For the text-containing cell, return its midpoint in [X, Y] coordinate format. 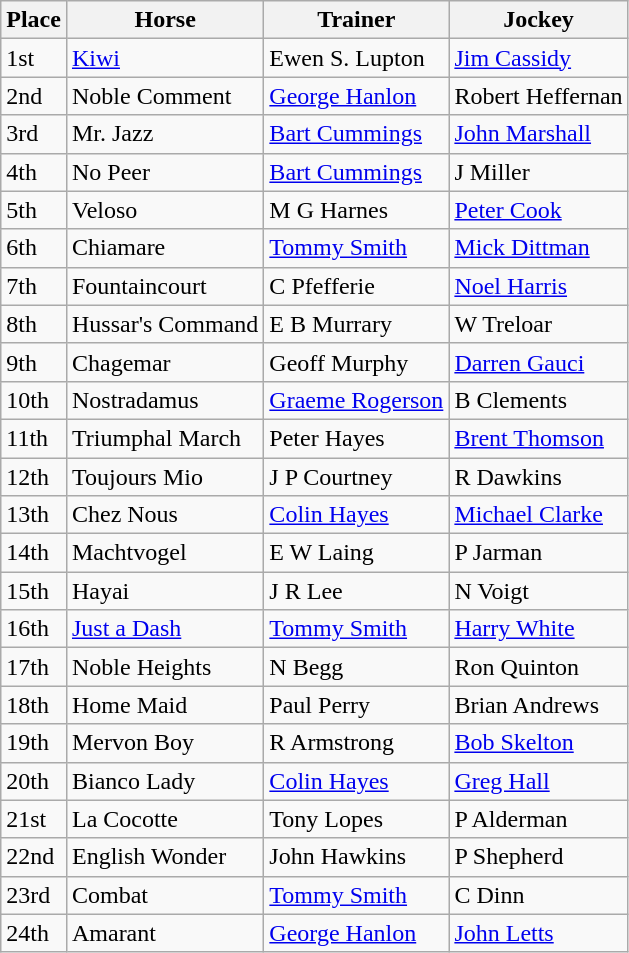
Hussar's Command [164, 324]
Ewen S. Lupton [356, 58]
Noel Harris [538, 286]
7th [34, 286]
Brian Andrews [538, 705]
J R Lee [356, 591]
Brent Thomson [538, 438]
E W Laing [356, 553]
Mick Dittman [538, 248]
Graeme Rogerson [356, 400]
Toujours Mio [164, 477]
Robert Heffernan [538, 96]
Jim Cassidy [538, 58]
R Dawkins [538, 477]
Ron Quinton [538, 667]
Michael Clarke [538, 515]
Home Maid [164, 705]
1st [34, 58]
Triumphal March [164, 438]
B Clements [538, 400]
Darren Gauci [538, 362]
Bob Skelton [538, 743]
Machtvogel [164, 553]
N Voigt [538, 591]
P Alderman [538, 819]
P Shepherd [538, 857]
6th [34, 248]
Chiamare [164, 248]
E B Murrary [356, 324]
John Letts [538, 933]
14th [34, 553]
16th [34, 629]
Mr. Jazz [164, 134]
M G Harnes [356, 210]
Nostradamus [164, 400]
La Cocotte [164, 819]
Tony Lopes [356, 819]
Just a Dash [164, 629]
Trainer [356, 20]
Horse [164, 20]
Veloso [164, 210]
20th [34, 781]
8th [34, 324]
3rd [34, 134]
Combat [164, 895]
C Pfefferie [356, 286]
11th [34, 438]
21st [34, 819]
Noble Comment [164, 96]
John Marshall [538, 134]
Kiwi [164, 58]
13th [34, 515]
W Treloar [538, 324]
23rd [34, 895]
18th [34, 705]
24th [34, 933]
Mervon Boy [164, 743]
17th [34, 667]
22nd [34, 857]
Bianco Lady [164, 781]
9th [34, 362]
Paul Perry [356, 705]
Noble Heights [164, 667]
Peter Hayes [356, 438]
J P Courtney [356, 477]
Greg Hall [538, 781]
Peter Cook [538, 210]
10th [34, 400]
4th [34, 172]
Amarant [164, 933]
Hayai [164, 591]
J Miller [538, 172]
P Jarman [538, 553]
Chez Nous [164, 515]
Harry White [538, 629]
N Begg [356, 667]
No Peer [164, 172]
19th [34, 743]
Place [34, 20]
English Wonder [164, 857]
2nd [34, 96]
R Armstrong [356, 743]
Geoff Murphy [356, 362]
John Hawkins [356, 857]
Chagemar [164, 362]
C Dinn [538, 895]
15th [34, 591]
Jockey [538, 20]
5th [34, 210]
Fountaincourt [164, 286]
12th [34, 477]
